Detect which cell encompasses the target text, then output its [x, y] center coordinate. 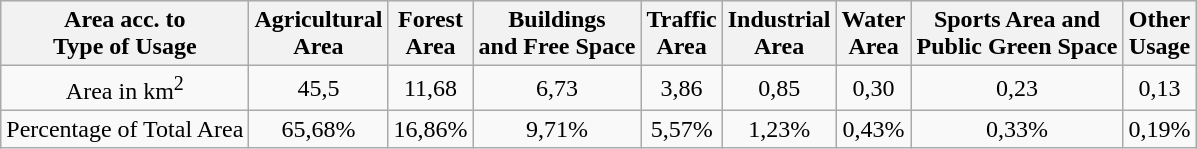
Percentage of Total Area [125, 129]
5,57% [682, 129]
0,33% [1017, 129]
0,30 [874, 88]
0,19% [1160, 129]
TrafficArea [682, 34]
Buildingsand Free Space [557, 34]
OtherUsage [1160, 34]
0,23 [1017, 88]
WaterArea [874, 34]
Area in km2 [125, 88]
0,13 [1160, 88]
65,68% [318, 129]
3,86 [682, 88]
45,5 [318, 88]
9,71% [557, 129]
IndustrialArea [779, 34]
Sports Area andPublic Green Space [1017, 34]
6,73 [557, 88]
11,68 [430, 88]
AgriculturalArea [318, 34]
0,85 [779, 88]
Area acc. toType of Usage [125, 34]
16,86% [430, 129]
ForestArea [430, 34]
1,23% [779, 129]
0,43% [874, 129]
